Find where the given text appears and provide that cell's center as [X, Y] coordinate. 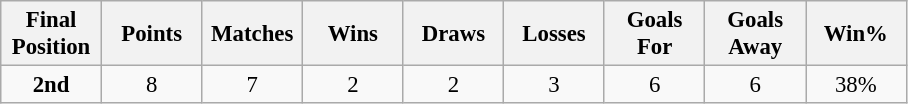
Wins [354, 34]
2nd [52, 85]
8 [152, 85]
38% [856, 85]
Final Position [52, 34]
Matches [252, 34]
Points [152, 34]
3 [554, 85]
7 [252, 85]
Losses [554, 34]
Goals Away [756, 34]
Draws [454, 34]
Goals For [654, 34]
Win% [856, 34]
